Return (x, y) of the center of cell containing provided text 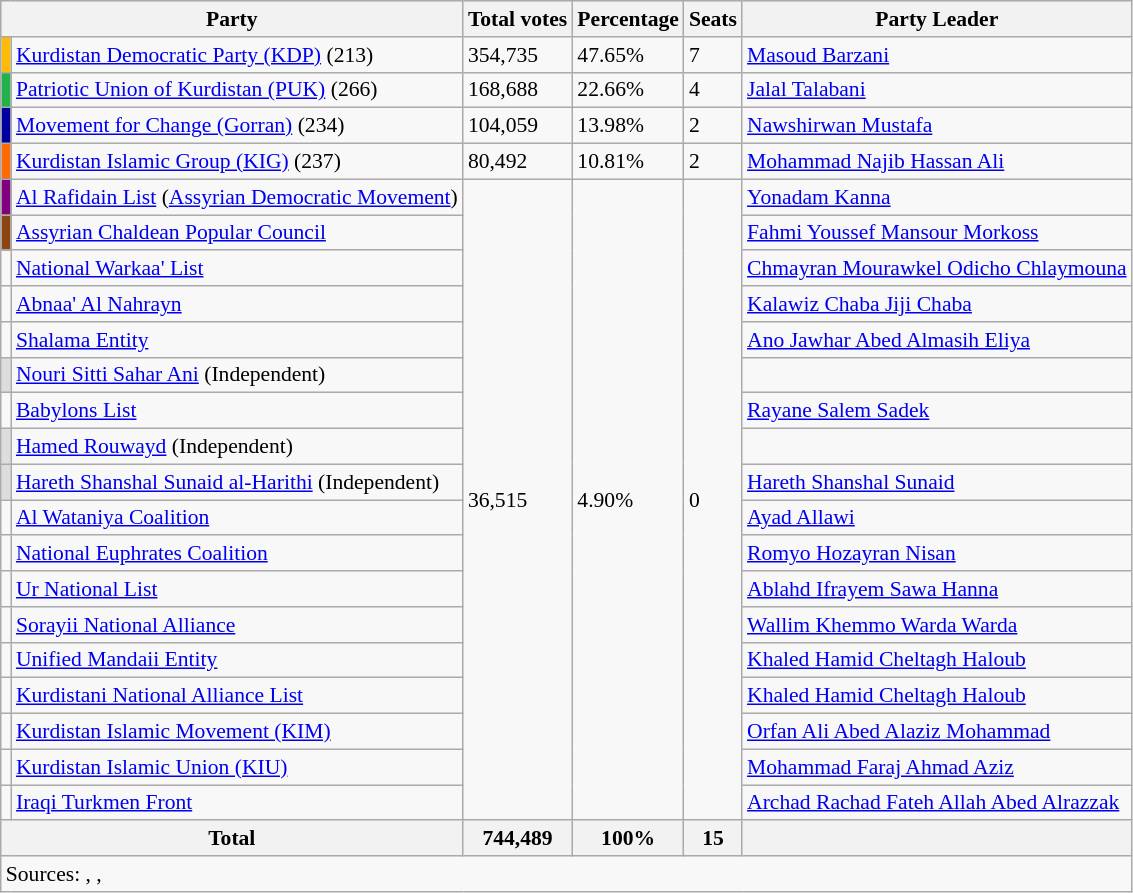
Jalal Talabani (937, 90)
Kurdistan Islamic Group (KIG) (237) (237, 162)
Al Rafidain List (Assyrian Democratic Movement) (237, 197)
Nawshirwan Mustafa (937, 126)
Sources: , , (566, 874)
100% (628, 839)
Total votes (518, 19)
Wallim Khemmo Warda Warda (937, 625)
Masoud Barzani (937, 55)
Party (232, 19)
Chmayran Mourawkel Odicho Chlaymouna (937, 269)
Mohammad Faraj Ahmad Aziz (937, 767)
Total (232, 839)
36,515 (518, 500)
Seats (713, 19)
Kurdistan Democratic Party (KDP) (213) (237, 55)
Movement for Change (Gorran) (234) (237, 126)
354,735 (518, 55)
13.98% (628, 126)
744,489 (518, 839)
Patriotic Union of Kurdistan (PUK) (266) (237, 90)
Hareth Shanshal Sunaid al-Harithi (Independent) (237, 482)
Fahmi Youssef Mansour Morkoss (937, 233)
National Euphrates Coalition (237, 554)
Rayane Salem Sadek (937, 411)
Ablahd Ifrayem Sawa Hanna (937, 589)
Archad Rachad Fateh Allah Abed Alrazzak (937, 803)
4 (713, 90)
22.66% (628, 90)
Kurdistan Islamic Movement (KIM) (237, 732)
National Warkaa' List (237, 269)
Kalawiz Chaba Jiji Chaba (937, 304)
Percentage (628, 19)
0 (713, 500)
Abnaa' Al Nahrayn (237, 304)
168,688 (518, 90)
Ur National List (237, 589)
Babylons List (237, 411)
10.81% (628, 162)
Sorayii National Alliance (237, 625)
Unified Mandaii Entity (237, 660)
7 (713, 55)
Shalama Entity (237, 340)
15 (713, 839)
Al Wataniya Coalition (237, 518)
Ayad Allawi (937, 518)
Iraqi Turkmen Front (237, 803)
Orfan Ali Abed Alaziz Mohammad (937, 732)
4.90% (628, 500)
Assyrian Chaldean Popular Council (237, 233)
Hareth Shanshal Sunaid (937, 482)
Romyo Hozayran Nisan (937, 554)
Party Leader (937, 19)
47.65% (628, 55)
Yonadam Kanna (937, 197)
Mohammad Najib Hassan Ali (937, 162)
Kurdistani National Alliance List (237, 696)
Ano Jawhar Abed Almasih Eliya (937, 340)
Hamed Rouwayd (Independent) (237, 447)
Kurdistan Islamic Union (KIU) (237, 767)
80,492 (518, 162)
Nouri Sitti Sahar Ani (Independent) (237, 375)
104,059 (518, 126)
